From the cell containing the given text, extract its center point as [X, Y] coordinate. 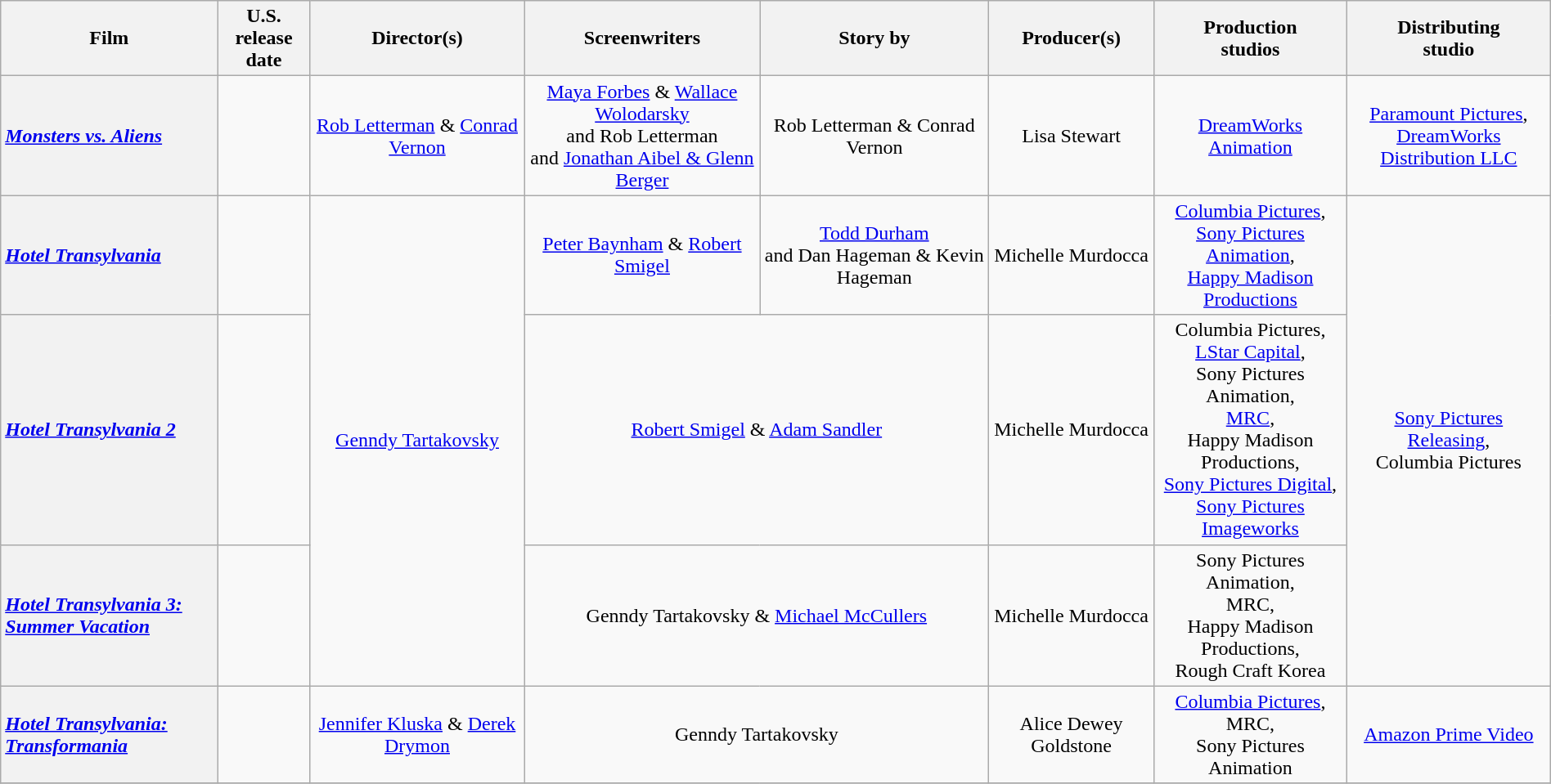
Monsters vs. Aliens [110, 136]
Producer(s) [1072, 38]
Distributing studio [1448, 38]
Hotel Transylvania [110, 255]
Hotel Transylvania 3: Summer Vacation [110, 615]
Alice Dewey Goldstone [1072, 734]
Lisa Stewart [1072, 136]
Columbia Pictures, MRC, Sony Pictures Animation [1250, 734]
Hotel Transylvania: Transformania [110, 734]
Screenwriters [642, 38]
Story by [874, 38]
Todd Durham and Dan Hageman & Kevin Hageman [874, 255]
Hotel Transylvania 2 [110, 430]
Director(s) [417, 38]
Genndy Tartakovsky & Michael McCullers [757, 615]
Sony Pictures Animation, MRC, Happy Madison Productions, Rough Craft Korea [1250, 615]
Amazon Prime Video [1448, 734]
Maya Forbes & Wallace Wolodarsky and Rob Letterman and Jonathan Aibel & Glenn Berger [642, 136]
Columbia Pictures, Sony Pictures Animation, Happy Madison Productions [1250, 255]
U.S. release date [263, 38]
Production studios [1250, 38]
Paramount Pictures, DreamWorks Distribution LLC [1448, 136]
DreamWorks Animation [1250, 136]
Film [110, 38]
Sony Pictures Releasing, Columbia Pictures [1448, 441]
Robert Smigel & Adam Sandler [757, 430]
Columbia Pictures, LStar Capital, Sony Pictures Animation, MRC, Happy Madison Productions, Sony Pictures Digital, Sony Pictures Imageworks [1250, 430]
Jennifer Kluska & Derek Drymon [417, 734]
Peter Baynham & Robert Smigel [642, 255]
